Search for the cell housing the specified text and yield its [X, Y] center coordinate. 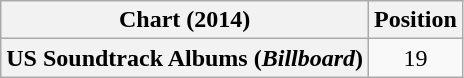
Chart (2014) [185, 20]
19 [416, 58]
Position [416, 20]
US Soundtrack Albums (Billboard) [185, 58]
